Output the (X, Y) coordinate of the center of the cell containing the given text.  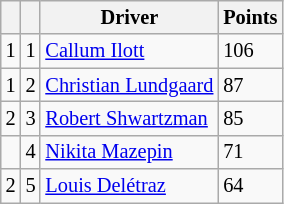
Callum Ilott (129, 51)
64 (250, 186)
Christian Lundgaard (129, 85)
87 (250, 85)
4 (31, 152)
Points (250, 17)
Louis Delétraz (129, 186)
5 (31, 186)
Robert Shwartzman (129, 118)
Driver (129, 17)
3 (31, 118)
106 (250, 51)
Nikita Mazepin (129, 152)
85 (250, 118)
71 (250, 152)
